Find where the given text appears and provide that cell's center as [x, y] coordinate. 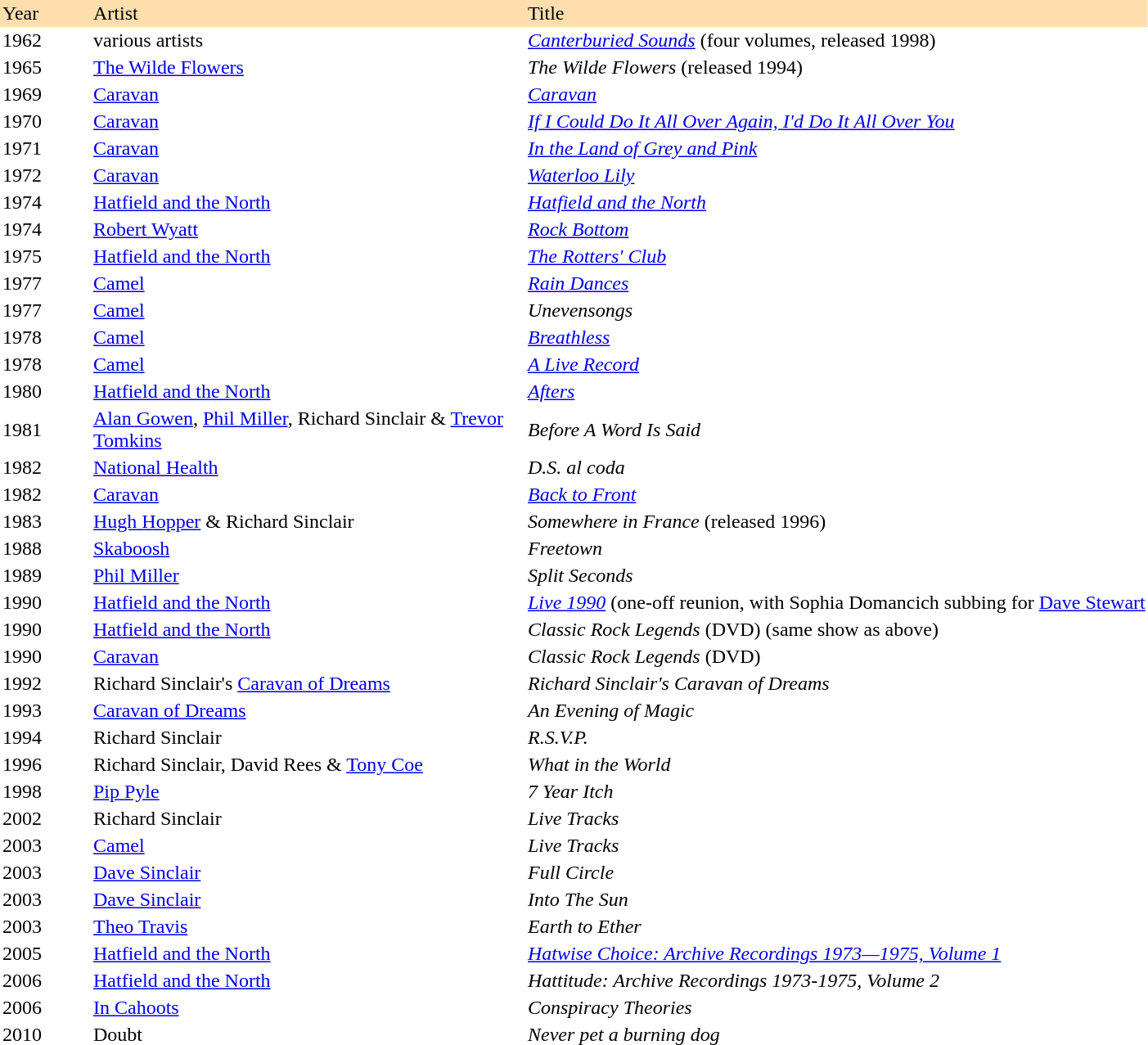
Rock Bottom [836, 229]
The Wilde Flowers (released 1994) [836, 67]
In Cahoots [308, 1008]
Unevensongs [836, 311]
1994 [46, 738]
Hugh Hopper & Richard Sinclair [308, 522]
Classic Rock Legends (DVD) (same show as above) [836, 630]
Phil Miller [308, 576]
1989 [46, 576]
1996 [46, 764]
Somewhere in France (released 1996) [836, 522]
1981 [46, 430]
Conspiracy Theories [836, 1008]
1972 [46, 175]
various artists [308, 41]
Hatwise Choice: Archive Recordings 1973—1975, Volume 1 [836, 954]
2005 [46, 954]
Title [836, 13]
7 Year Itch [836, 792]
Breathless [836, 337]
R.S.V.P. [836, 738]
Split Seconds [836, 576]
1992 [46, 684]
Rain Dances [836, 283]
Freetown [836, 548]
2002 [46, 818]
1988 [46, 548]
1975 [46, 257]
1971 [46, 149]
D.S. al coda [836, 468]
Afters [836, 391]
1970 [46, 121]
Year [46, 13]
A Live Record [836, 365]
1993 [46, 710]
Earth to Ether [836, 926]
1983 [46, 522]
Alan Gowen, Phil Miller, Richard Sinclair & Trevor Tomkins [308, 430]
Canterburied Sounds (four volumes, released 1998) [836, 41]
Classic Rock Legends (DVD) [836, 656]
1998 [46, 792]
Into The Sun [836, 900]
An Evening of Magic [836, 710]
The Rotters' Club [836, 257]
National Health [308, 468]
The Wilde Flowers [308, 67]
Live 1990 (one-off reunion, with Sophia Domancich subbing for Dave Stewart [836, 602]
1969 [46, 95]
Caravan of Dreams [308, 710]
If I Could Do It All Over Again, I'd Do It All Over You [836, 121]
Skaboosh [308, 548]
Artist [308, 13]
Robert Wyatt [308, 229]
Pip Pyle [308, 792]
Richard Sinclair, David Rees & Tony Coe [308, 764]
What in the World [836, 764]
Full Circle [836, 872]
1965 [46, 67]
Theo Travis [308, 926]
1962 [46, 41]
1980 [46, 391]
Before A Word Is Said [836, 430]
Back to Front [836, 494]
Waterloo Lily [836, 175]
Hattitude: Archive Recordings 1973-1975, Volume 2 [836, 980]
In the Land of Grey and Pink [836, 149]
